Capture the cell that displays the provided text and extract its (X, Y) central coordinate. 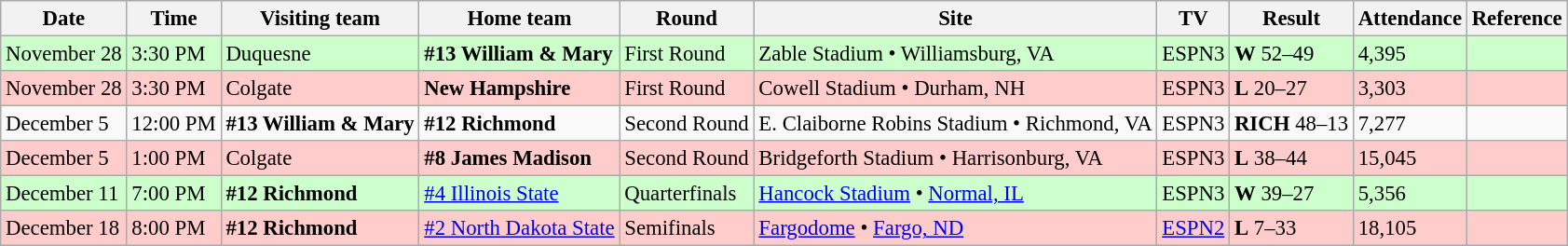
18,105 (1410, 228)
3,303 (1410, 89)
Cowell Stadium • Durham, NH (956, 89)
December 11 (63, 194)
ESPN2 (1193, 228)
#8 James Madison (520, 158)
7:00 PM (173, 194)
December 18 (63, 228)
L 38–44 (1291, 158)
7,277 (1410, 124)
Hancock Stadium • Normal, IL (956, 194)
New Hampshire (520, 89)
Time (173, 19)
Result (1291, 19)
E. Claiborne Robins Stadium • Richmond, VA (956, 124)
12:00 PM (173, 124)
Fargodome • Fargo, ND (956, 228)
#2 North Dakota State (520, 228)
Date (63, 19)
Visiting team (320, 19)
Attendance (1410, 19)
W 39–27 (1291, 194)
Bridgeforth Stadium • Harrisonburg, VA (956, 158)
Reference (1517, 19)
Round (687, 19)
Quarterfinals (687, 194)
Semifinals (687, 228)
Duquesne (320, 54)
L 20–27 (1291, 89)
Site (956, 19)
#4 Illinois State (520, 194)
8:00 PM (173, 228)
RICH 48–13 (1291, 124)
Home team (520, 19)
W 52–49 (1291, 54)
1:00 PM (173, 158)
15,045 (1410, 158)
TV (1193, 19)
L 7–33 (1291, 228)
5,356 (1410, 194)
Zable Stadium • Williamsburg, VA (956, 54)
4,395 (1410, 54)
